Find where the given text appears and provide that cell's center as [x, y] coordinate. 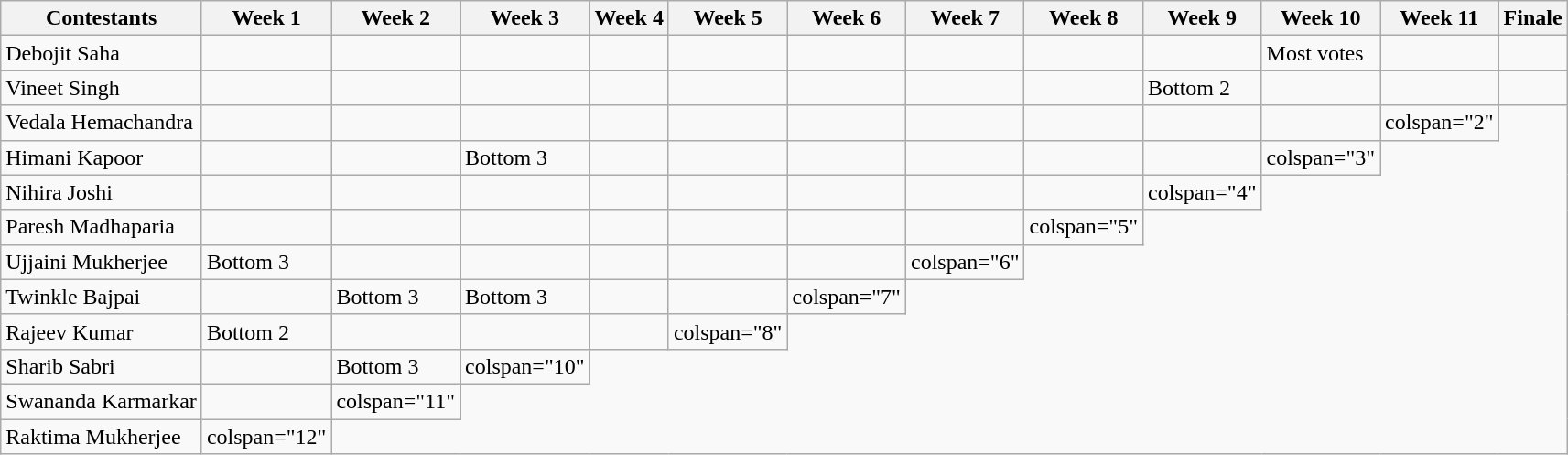
colspan="4" [1202, 192]
Week 9 [1202, 18]
Paresh Madhaparia [102, 227]
colspan="11" [395, 401]
colspan="8" [728, 331]
colspan="10" [525, 366]
colspan="7" [847, 297]
Week 7 [965, 18]
Week 10 [1321, 18]
Swananda Karmarkar [102, 401]
Twinkle Bajpai [102, 297]
Nihira Joshi [102, 192]
Week 8 [1084, 18]
Week 3 [525, 18]
Most votes [1321, 53]
Ujjaini Mukherjee [102, 262]
colspan="2" [1440, 123]
Sharib Sabri [102, 366]
colspan="6" [965, 262]
Week 11 [1440, 18]
Vineet Singh [102, 88]
Himani Kapoor [102, 157]
Debojit Saha [102, 53]
Finale [1532, 18]
colspan="5" [1084, 227]
Week 6 [847, 18]
Week 2 [395, 18]
Contestants [102, 18]
Vedala Hemachandra [102, 123]
Rajeev Kumar [102, 331]
Week 4 [629, 18]
colspan="3" [1321, 157]
Week 5 [728, 18]
colspan="12" [266, 437]
Week 1 [266, 18]
Raktima Mukherjee [102, 437]
